Output the [x, y] coordinate of the center of the cell containing the given text.  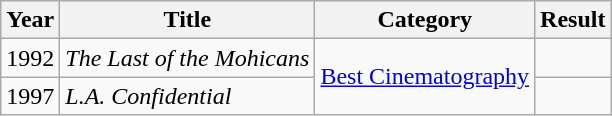
1992 [30, 58]
L.A. Confidential [188, 96]
Year [30, 20]
The Last of the Mohicans [188, 58]
Best Cinematography [425, 77]
Title [188, 20]
Result [573, 20]
1997 [30, 96]
Category [425, 20]
